Find where the given text appears and provide that cell's center as [x, y] coordinate. 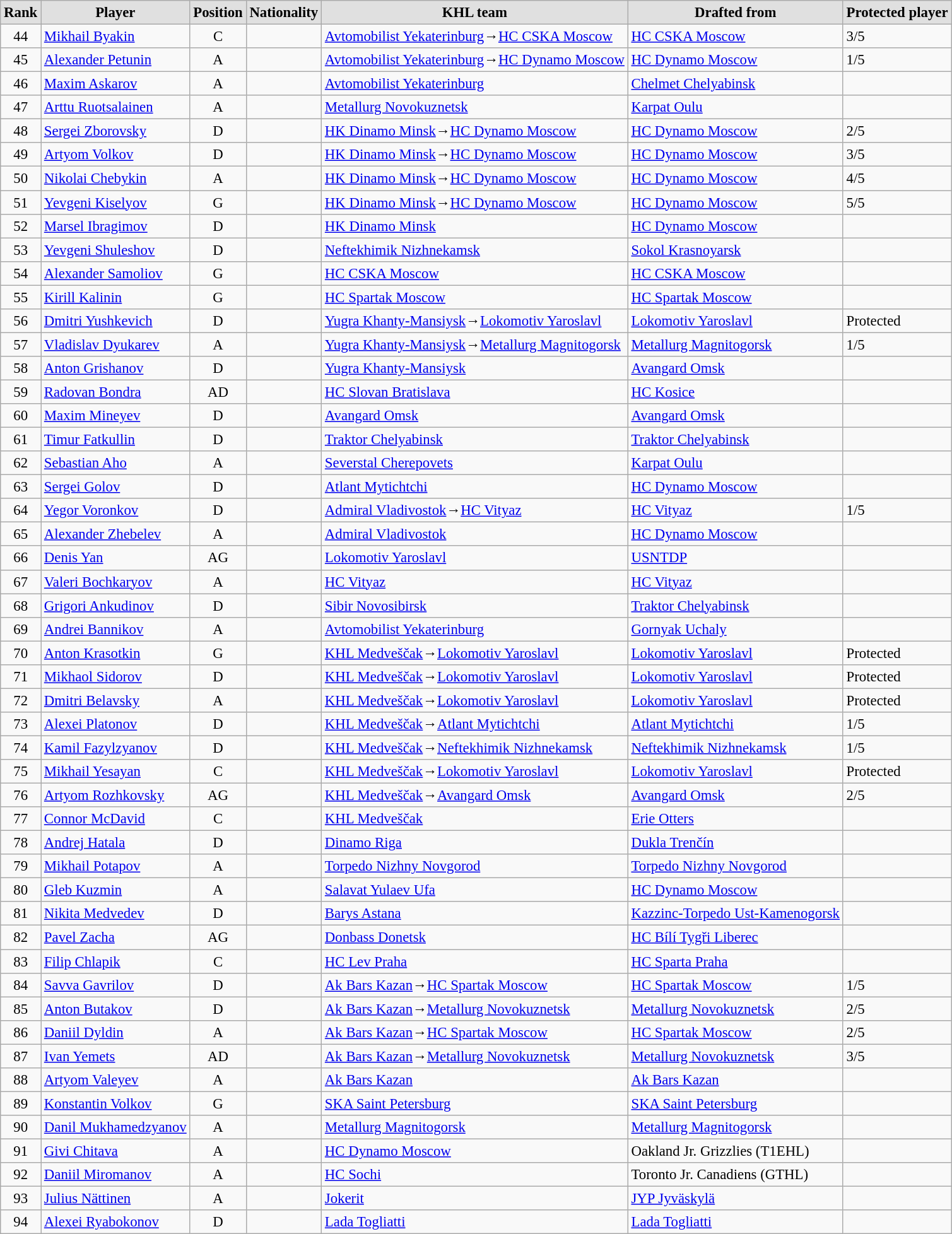
82 [21, 937]
45 [21, 60]
HC Bílí Tygři Liberec [736, 937]
Savva Gavrilov [115, 985]
Gleb Kuzmin [115, 890]
84 [21, 985]
Mikhail Byakin [115, 37]
65 [21, 534]
Andrej Hatala [115, 843]
Andrei Bannikov [115, 629]
HC Kosice [736, 392]
Alexei Ryabokonov [115, 1222]
4/5 [897, 179]
Position [218, 13]
68 [21, 606]
Artyom Volkov [115, 155]
Jokerit [475, 1199]
51 [21, 203]
Alexei Platonov [115, 724]
Kirill Kalinin [115, 297]
Givi Chitava [115, 1151]
Donbass Donetsk [475, 937]
Salavat Yulaev Ufa [475, 890]
Avtomobilist Yekaterinburg→HC Dynamo Moscow [475, 60]
Chelmet Chelyabinsk [736, 84]
58 [21, 368]
78 [21, 843]
67 [21, 582]
Dmitri Belavsky [115, 700]
75 [21, 772]
HC Sparta Praha [736, 961]
KHL Medveščak→Atlant Mytichtchi [475, 724]
Oakland Jr. Grizzlies (T1EHL) [736, 1151]
Admiral Vladivostok→HC Vityaz [475, 510]
Dinamo Riga [475, 843]
Timur Fatkullin [115, 440]
Admiral Vladivostok [475, 534]
Mikhail Yesayan [115, 772]
Vladislav Dyukarev [115, 344]
80 [21, 890]
Avtomobilist Yekaterinburg→HC CSKA Moscow [475, 37]
88 [21, 1080]
57 [21, 344]
Severstal Cherepovets [475, 463]
Daniil Dyldin [115, 1032]
53 [21, 250]
73 [21, 724]
Julius Nättinen [115, 1199]
Protected player [897, 13]
62 [21, 463]
64 [21, 510]
66 [21, 558]
Grigori Ankudinov [115, 606]
USNTDP [736, 558]
Alexander Samoliov [115, 273]
Rank [21, 13]
Player [115, 13]
61 [21, 440]
Sergei Golov [115, 487]
Sergei Zborovsky [115, 131]
Ivan Yemets [115, 1056]
Nationality [284, 13]
HK Dinamo Minsk [475, 226]
Toronto Jr. Canadiens (GTHL) [736, 1175]
79 [21, 866]
Connor McDavid [115, 819]
91 [21, 1151]
Drafted from [736, 13]
Barys Astana [475, 914]
JYP Jyväskylä [736, 1199]
Yugra Khanty-Mansiysk→Metallurg Magnitogorsk [475, 344]
49 [21, 155]
Filip Chlapik [115, 961]
Artyom Valeyev [115, 1080]
5/5 [897, 203]
Anton Butakov [115, 1009]
44 [21, 37]
55 [21, 297]
Kamil Fazylzyanov [115, 748]
72 [21, 700]
47 [21, 107]
Kazzinc-Torpedo Ust-Kamenogorsk [736, 914]
Gornyak Uchaly [736, 629]
Valeri Bochkaryov [115, 582]
Artyom Rozhkovsky [115, 796]
Yegor Voronkov [115, 510]
56 [21, 321]
87 [21, 1056]
Arttu Ruotsalainen [115, 107]
77 [21, 819]
Sibir Novosibirsk [475, 606]
Daniil Miromanov [115, 1175]
Danil Mukhamedzyanov [115, 1127]
Anton Krasotkin [115, 653]
70 [21, 653]
Yevgeni Kiselyov [115, 203]
Radovan Bondra [115, 392]
74 [21, 748]
81 [21, 914]
83 [21, 961]
Anton Grishanov [115, 368]
Dukla Trenčín [736, 843]
Denis Yan [115, 558]
71 [21, 677]
KHL Medveščak→Neftekhimik Nizhnekamsk [475, 748]
Sokol Krasnoyarsk [736, 250]
54 [21, 273]
Nikita Medvedev [115, 914]
HC Slovan Bratislava [475, 392]
63 [21, 487]
Marsel Ibragimov [115, 226]
52 [21, 226]
Maxim Mineyev [115, 416]
48 [21, 131]
69 [21, 629]
KHL Medveščak→Avangard Omsk [475, 796]
Yugra Khanty-Mansiysk [475, 368]
50 [21, 179]
KHL Medveščak [475, 819]
Maxim Askarov [115, 84]
Nikolai Chebykin [115, 179]
Dmitri Yushkevich [115, 321]
Erie Otters [736, 819]
93 [21, 1199]
Mikhaol Sidorov [115, 677]
Konstantin Volkov [115, 1103]
60 [21, 416]
Yugra Khanty-Mansiysk→Lokomotiv Yaroslavl [475, 321]
94 [21, 1222]
Yevgeni Shuleshov [115, 250]
90 [21, 1127]
59 [21, 392]
Alexander Petunin [115, 60]
Mikhail Potapov [115, 866]
76 [21, 796]
HC Lev Praha [475, 961]
Alexander Zhebelev [115, 534]
85 [21, 1009]
Pavel Zacha [115, 937]
86 [21, 1032]
92 [21, 1175]
Sebastian Aho [115, 463]
89 [21, 1103]
HC Sochi [475, 1175]
46 [21, 84]
KHL team [475, 13]
